From the cell containing the given text, extract its center point as (x, y) coordinate. 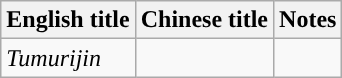
Chinese title (204, 20)
Notes (308, 20)
English title (68, 20)
Tumurijin (68, 58)
